For the text-containing cell, return its midpoint in [X, Y] coordinate format. 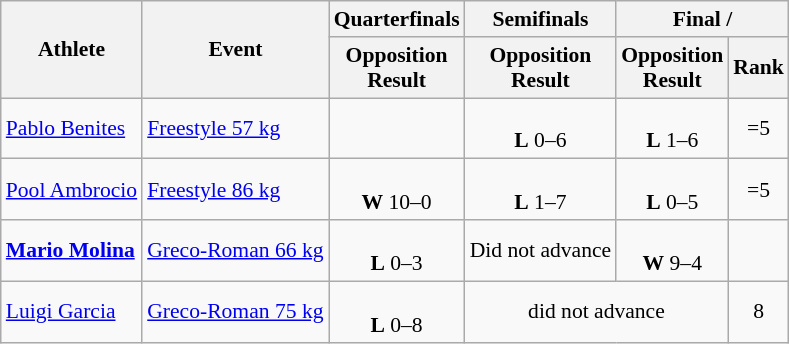
W 9–4 [672, 250]
Rank [758, 68]
Quarterfinals [397, 19]
Pool Ambrocio [72, 190]
Freestyle 86 kg [235, 190]
Did not advance [541, 250]
L 0–6 [541, 128]
L 1–6 [672, 128]
Semifinals [541, 19]
L 0–8 [397, 312]
did not advance [597, 312]
L 0–5 [672, 190]
Greco-Roman 75 kg [235, 312]
L 1–7 [541, 190]
Greco-Roman 66 kg [235, 250]
Final / [702, 19]
Athlete [72, 50]
Freestyle 57 kg [235, 128]
Pablo Benites [72, 128]
Mario Molina [72, 250]
Event [235, 50]
8 [758, 312]
W 10–0 [397, 190]
Luigi Garcia [72, 312]
L 0–3 [397, 250]
